Extract the (X, Y) coordinate from the center of the cell holding the provided text.  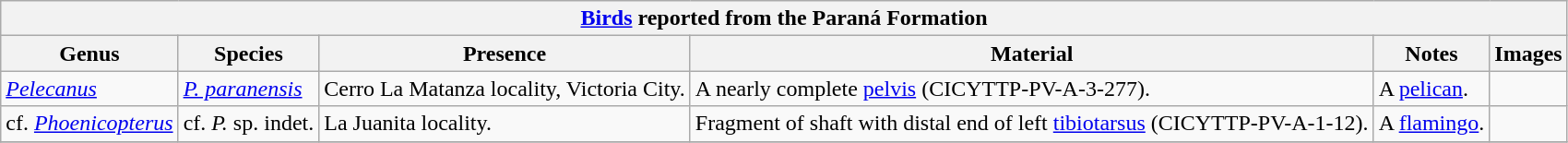
P. paranensis (249, 89)
Species (249, 54)
Pelecanus (89, 89)
Cerro La Matanza locality, Victoria City. (505, 89)
La Juanita locality. (505, 124)
Fragment of shaft with distal end of left tibiotarsus (CICYTTP-PV-A-1-12). (1031, 124)
A pelican. (1431, 89)
Birds reported from the Paraná Formation (784, 18)
A flamingo. (1431, 124)
cf. Phoenicopterus (89, 124)
Presence (505, 54)
A nearly complete pelvis (CICYTTP-PV-A-3-277). (1031, 89)
Images (1528, 54)
Genus (89, 54)
cf. P. sp. indet. (249, 124)
Material (1031, 54)
Notes (1431, 54)
